Determine the [X, Y] coordinate at the center of the cell enclosing the given text.  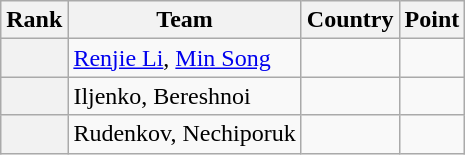
Team [184, 20]
Rank [34, 20]
Point [432, 20]
Iljenko, Bereshnoi [184, 96]
Rudenkov, Nechiporuk [184, 134]
Renjie Li, Min Song [184, 58]
Country [350, 20]
